Locate the cell with the specified text and output its (X, Y) center coordinate. 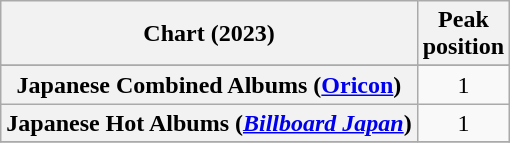
Japanese Hot Albums (Billboard Japan) (209, 123)
Japanese Combined Albums (Oricon) (209, 85)
Peakposition (463, 34)
Chart (2023) (209, 34)
